Return (X, Y) of the center of cell containing provided text 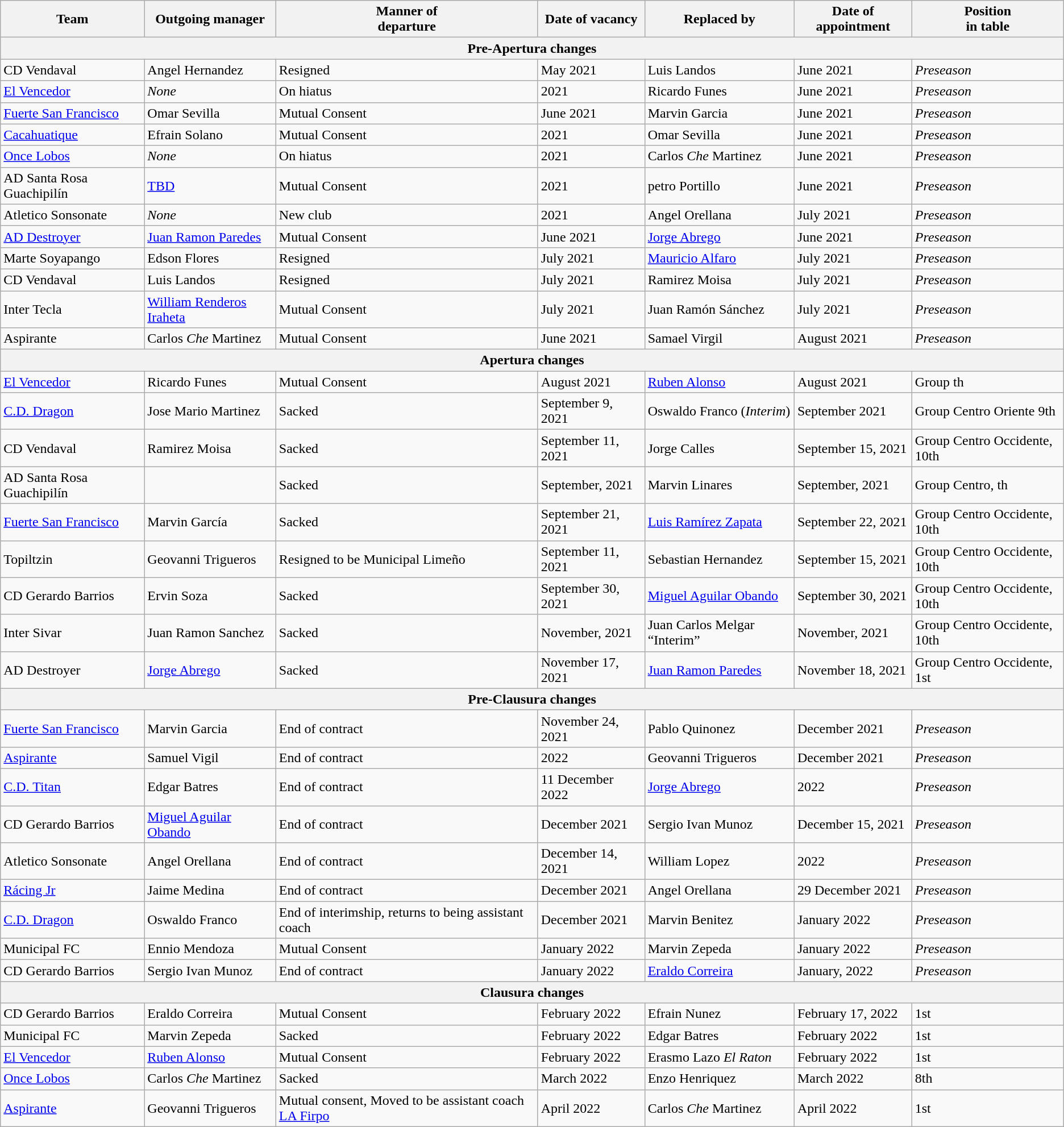
Oswaldo Franco (Interim) (720, 411)
Samuel Vigil (210, 758)
Clausura changes (532, 992)
December 14, 2021 (591, 862)
Jaime Medina (210, 891)
Ervin Soza (210, 596)
William Lopez (720, 862)
Resigned to be Municipal Limeño (407, 559)
Position in table (988, 19)
Oswaldo Franco (210, 920)
Ennio Mendoza (210, 949)
Mauricio Alfaro (720, 258)
September 9, 2021 (591, 411)
September 21, 2021 (591, 522)
December 15, 2021 (853, 824)
Juan Ramón Sánchez (720, 309)
Manner of departure (407, 19)
Rácing Jr (73, 891)
November 24, 2021 (591, 729)
Luis Ramírez Zapata (720, 522)
January, 2022 (853, 971)
Pablo Quinonez (720, 729)
Inter Tecla (73, 309)
Marte Soyapango (73, 258)
11 December 2022 (591, 787)
November 18, 2021 (853, 669)
Enzo Henriquez (720, 1079)
September 22, 2021 (853, 522)
New club (407, 215)
Sebastian Hernandez (720, 559)
Date of vacancy (591, 19)
Efrain Nunez (720, 1014)
Juan Ramon Sanchez (210, 633)
Replaced by (720, 19)
Pre-Apertura changes (532, 48)
Jorge Calles (720, 448)
8th (988, 1079)
Inter Sivar (73, 633)
Erasmo Lazo El Raton (720, 1057)
Group Centro Oriente 9th (988, 411)
Cacahuatique (73, 135)
Team (73, 19)
29 December 2021 (853, 891)
Efrain Solano (210, 135)
Group Centro Occidente, 1st (988, 669)
Samael Virgil (720, 339)
Topiltzin (73, 559)
C.D. Titan (73, 787)
Outgoing manager (210, 19)
Pre-Clausura changes (532, 699)
Mutual consent, Moved to be assistant coach LA Firpo (407, 1108)
Jose Mario Martinez (210, 411)
William Renderos Iraheta (210, 309)
Marvin Linares (720, 485)
Marvin Benitez (720, 920)
Group th (988, 382)
Apertura changes (532, 360)
Juan Carlos Melgar “Interim” (720, 633)
petro Portillo (720, 185)
Angel Hernandez (210, 70)
February 17, 2022 (853, 1014)
End of interimship, returns to being assistant coach (407, 920)
Edson Flores (210, 258)
Marvin García (210, 522)
November 17, 2021 (591, 669)
Date of appointment (853, 19)
May 2021 (591, 70)
TBD (210, 185)
Group Centro, th (988, 485)
September 2021 (853, 411)
